Search for the cell housing the specified text and yield its (x, y) center coordinate. 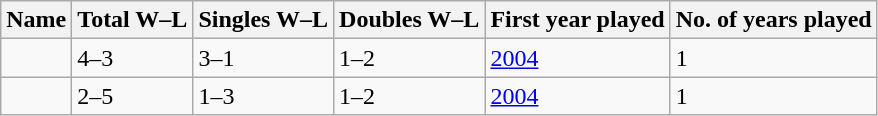
No. of years played (774, 20)
3–1 (264, 58)
Total W–L (132, 20)
4–3 (132, 58)
Name (36, 20)
Doubles W–L (410, 20)
2–5 (132, 96)
1–3 (264, 96)
First year played (578, 20)
Singles W–L (264, 20)
